Find where the given text appears and provide that cell's center as [x, y] coordinate. 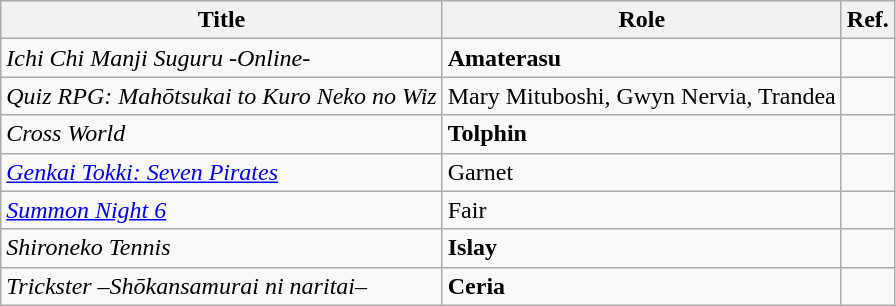
Ichi Chi Manji Suguru -Online- [222, 58]
Tolphin [642, 134]
Ref. [868, 20]
Role [642, 20]
Garnet [642, 172]
Quiz RPG: Mahōtsukai to Kuro Neko no Wiz [222, 96]
Ceria [642, 286]
Shironeko Tennis [222, 248]
Fair [642, 210]
Trickster –Shōkansamurai ni naritai– [222, 286]
Mary Mituboshi, Gwyn Nervia, Trandea [642, 96]
Title [222, 20]
Islay [642, 248]
Cross World [222, 134]
Summon Night 6 [222, 210]
Genkai Tokki: Seven Pirates [222, 172]
Amaterasu [642, 58]
